Provide the [x, y] coordinate of the cell's center where the given text is located.  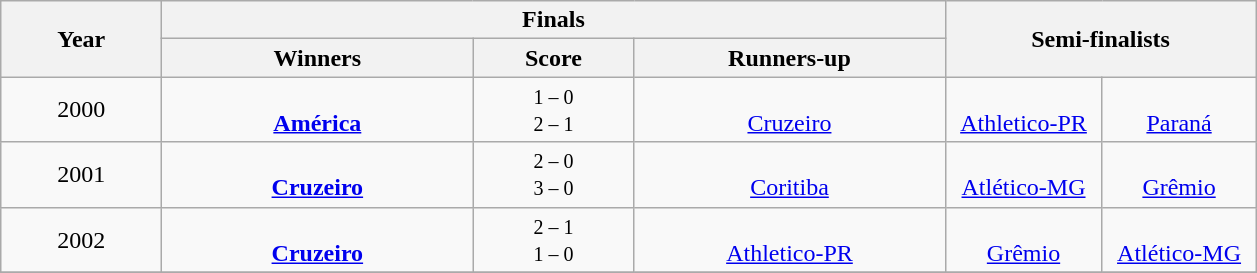
1 – 0 2 – 1 [554, 110]
Semi-finalists [1100, 39]
Paraná [1179, 110]
2 – 1 1 – 0 [554, 240]
Runners-up [790, 58]
2000 [82, 110]
Coritiba [790, 174]
2 – 0 3 – 0 [554, 174]
Year [82, 39]
América [318, 110]
2001 [82, 174]
Finals [554, 20]
2002 [82, 240]
Score [554, 58]
Winners [318, 58]
